Return (x, y) of the center of cell containing provided text 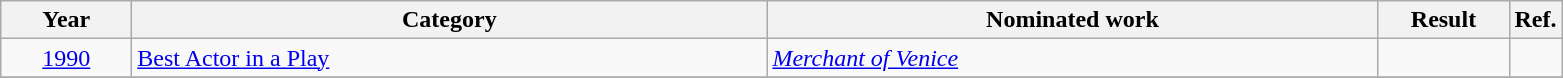
Ref. (1536, 20)
Result (1444, 20)
Best Actor in a Play (450, 58)
Merchant of Venice (1072, 58)
Nominated work (1072, 20)
Year (66, 20)
Category (450, 20)
1990 (66, 58)
